Determine the [x, y] coordinate at the center of the cell enclosing the given text.  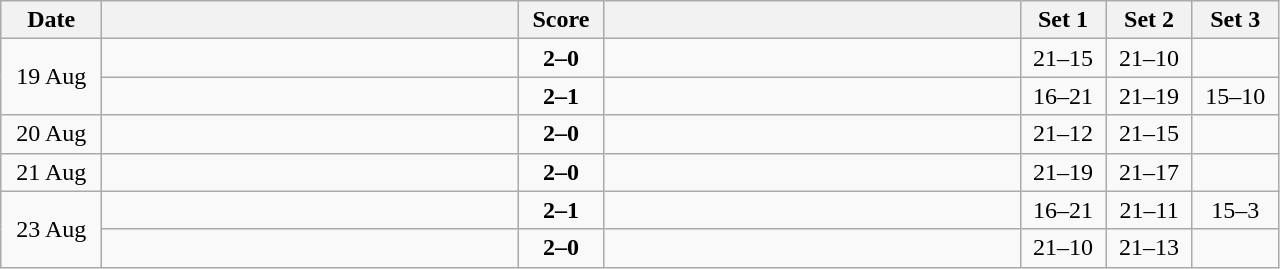
15–10 [1235, 96]
Set 3 [1235, 20]
Date [52, 20]
Score [561, 20]
21 Aug [52, 172]
23 Aug [52, 229]
21–11 [1149, 210]
20 Aug [52, 134]
15–3 [1235, 210]
21–13 [1149, 248]
19 Aug [52, 77]
Set 1 [1063, 20]
21–17 [1149, 172]
21–12 [1063, 134]
Set 2 [1149, 20]
